Return (X, Y) of the center of cell containing provided text 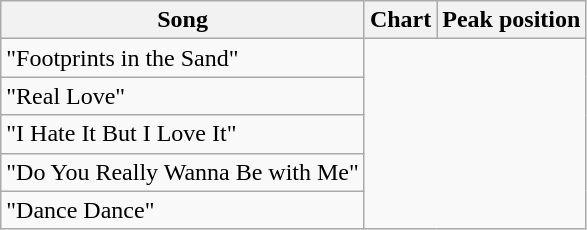
Chart (400, 20)
"Real Love" (183, 96)
"I Hate It But I Love It" (183, 134)
Song (183, 20)
"Footprints in the Sand" (183, 58)
"Dance Dance" (183, 210)
"Do You Really Wanna Be with Me" (183, 172)
Peak position (512, 20)
